Output the (X, Y) coordinate of the center of the cell containing the given text.  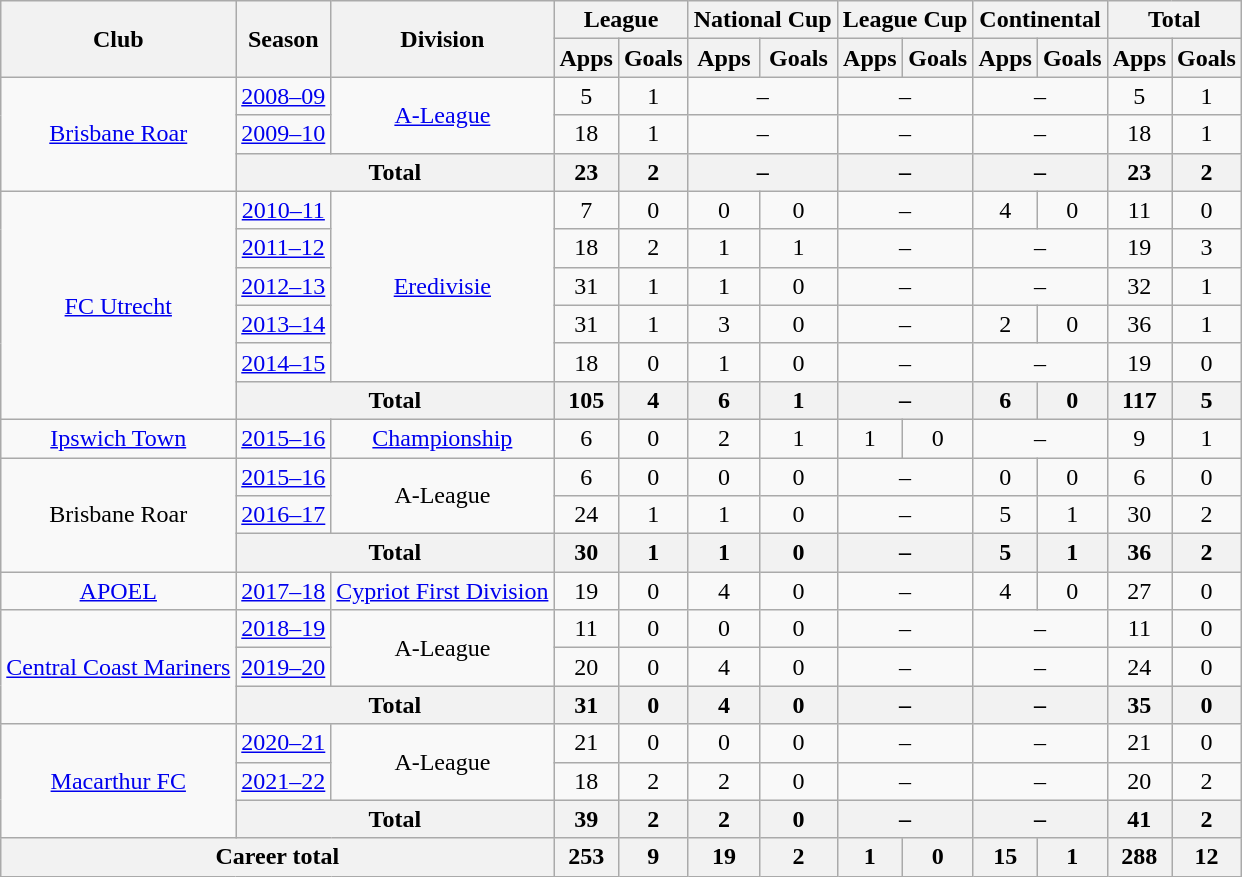
FC Utrecht (118, 305)
2016–17 (284, 515)
15 (1005, 857)
2019–20 (284, 667)
Club (118, 39)
National Cup (762, 20)
2018–19 (284, 629)
Continental (1040, 20)
Career total (278, 857)
2008–09 (284, 96)
41 (1139, 819)
35 (1139, 705)
12 (1207, 857)
2020–21 (284, 743)
Central Coast Mariners (118, 667)
2010–11 (284, 210)
7 (586, 210)
253 (586, 857)
Cypriot First Division (442, 591)
Championship (442, 438)
Season (284, 39)
2017–18 (284, 591)
2012–13 (284, 286)
2009–10 (284, 134)
League (621, 20)
2014–15 (284, 362)
League Cup (905, 20)
32 (1139, 286)
117 (1139, 400)
105 (586, 400)
27 (1139, 591)
39 (586, 819)
Macarthur FC (118, 781)
2013–14 (284, 324)
Ipswich Town (118, 438)
Eredivisie (442, 286)
288 (1139, 857)
2021–22 (284, 781)
2011–12 (284, 248)
Division (442, 39)
APOEL (118, 591)
